Output the [x, y] coordinate of the center of the cell containing the given text.  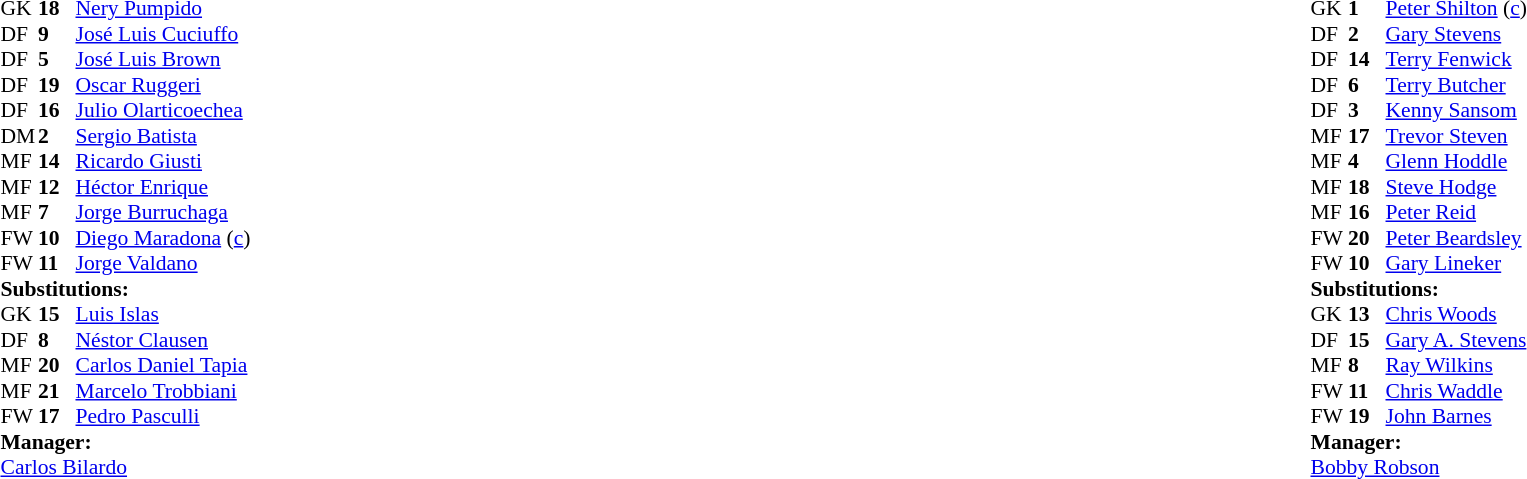
DM [19, 136]
18 [1367, 187]
Chris Waddle [1456, 391]
7 [57, 213]
Gary Stevens [1456, 34]
Terry Butcher [1456, 85]
Jorge Burruchaga [164, 213]
6 [1367, 85]
Peter Reid [1456, 213]
Chris Woods [1456, 315]
Oscar Ruggeri [164, 85]
Glenn Hoddle [1456, 161]
Ricardo Giusti [164, 161]
Carlos Daniel Tapia [164, 365]
Néstor Clausen [164, 340]
Gary A. Stevens [1456, 340]
Gary Lineker [1456, 263]
Terry Fenwick [1456, 59]
9 [57, 34]
21 [57, 391]
3 [1367, 111]
Trevor Steven [1456, 136]
Jorge Valdano [164, 263]
John Barnes [1456, 417]
5 [57, 59]
José Luis Brown [164, 59]
Diego Maradona (c) [164, 238]
Peter Beardsley [1456, 238]
Julio Olarticoechea [164, 111]
José Luis Cuciuffo [164, 34]
Kenny Sansom [1456, 111]
Héctor Enrique [164, 187]
4 [1367, 161]
Pedro Pasculli [164, 417]
13 [1367, 315]
12 [57, 187]
Ray Wilkins [1456, 365]
Sergio Batista [164, 136]
Marcelo Trobbiani [164, 391]
Steve Hodge [1456, 187]
Luis Islas [164, 315]
